Detect which cell encompasses the target text, then output its (X, Y) center coordinate. 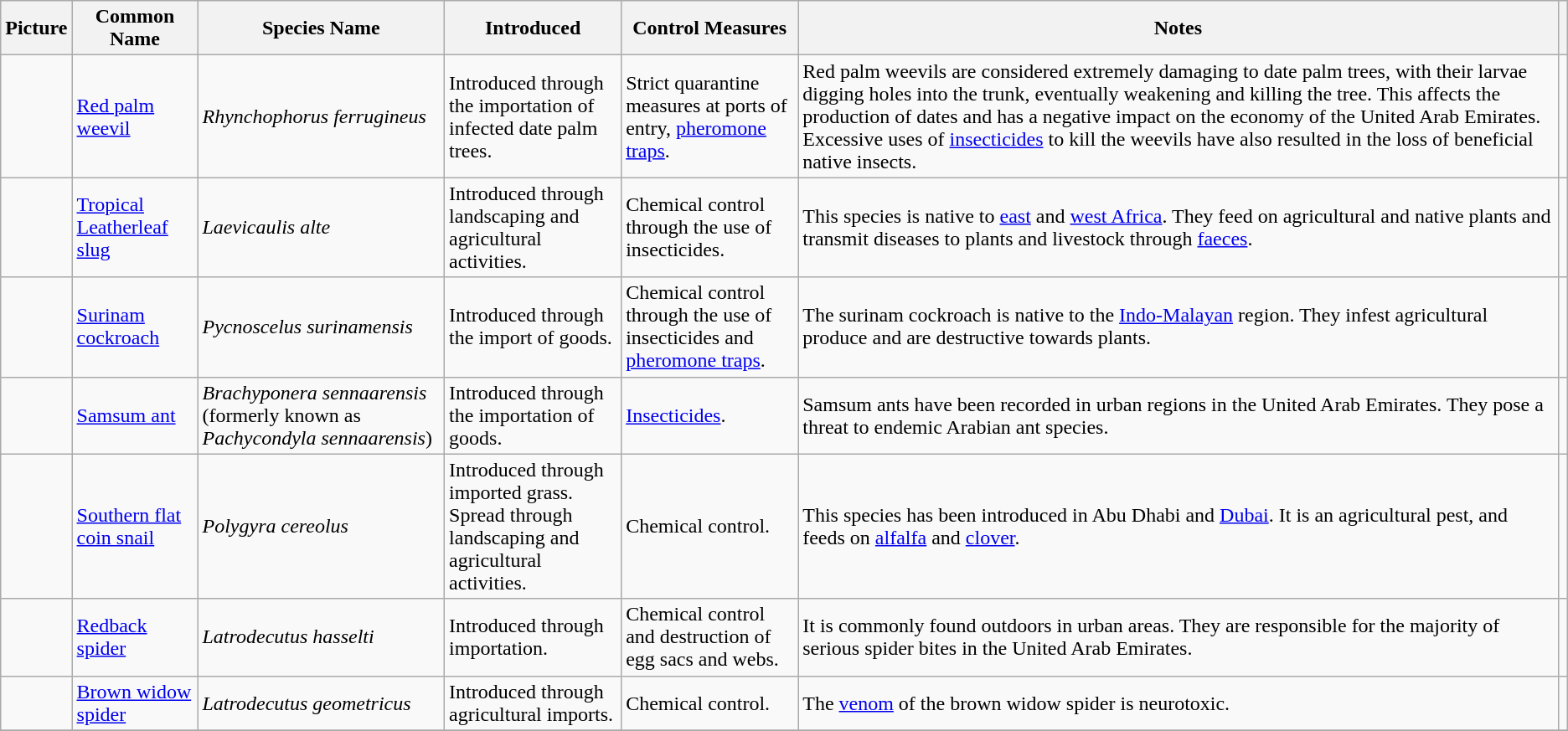
Latrodecutus geometricus (322, 703)
Introduced through the importation of infected date palm trees. (533, 116)
Introduced through the importation of goods. (533, 415)
Common Name (135, 28)
This species has been introduced in Abu Dhabi and Dubai. It is an agricultural pest, and feeds on alfalfa and clover. (1178, 526)
Brown widow spider (135, 703)
Strict quarantine measures at ports of entry, pheromone traps. (710, 116)
Introduced through agricultural imports. (533, 703)
Latrodecutus hasselti (322, 637)
Pycnoscelus surinamensis (322, 327)
Chemical control through the use of insecticides and pheromone traps. (710, 327)
Introduced through landscaping and agricultural activities. (533, 228)
Introduced through importation. (533, 637)
Introduced through the import of goods. (533, 327)
The venom of the brown widow spider is neurotoxic. (1178, 703)
Southern flat coin snail (135, 526)
Introduced through imported grass. Spread through landscaping and agricultural activities. (533, 526)
Picture (37, 28)
It is commonly found outdoors in urban areas. They are responsible for the majority of serious spider bites in the United Arab Emirates. (1178, 637)
Chemical control and destruction of egg sacs and webs. (710, 637)
Red palm weevil (135, 116)
Redback spider (135, 637)
Tropical Leatherleaf slug (135, 228)
Rhynchophorus ferrugineus (322, 116)
Samsum ant (135, 415)
Chemical control through the use of insecticides. (710, 228)
Brachyponera sennaarensis (formerly known as Pachycondyla sennaarensis) (322, 415)
The surinam cockroach is native to the Indo-Malayan region. They infest agricultural produce and are destructive towards plants. (1178, 327)
Notes (1178, 28)
Species Name (322, 28)
Samsum ants have been recorded in urban regions in the United Arab Emirates. They pose a threat to endemic Arabian ant species. (1178, 415)
Laevicaulis alte (322, 228)
Polygyra cereolus (322, 526)
Insecticides. (710, 415)
Control Measures (710, 28)
Surinam cockroach (135, 327)
Introduced (533, 28)
